Scan for the cell matching the given text and deliver its [X, Y] coordinate at center. 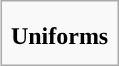
Uniforms [59, 36]
